Return the (x, y) coordinate for the center point of the cell that contains the specified text.  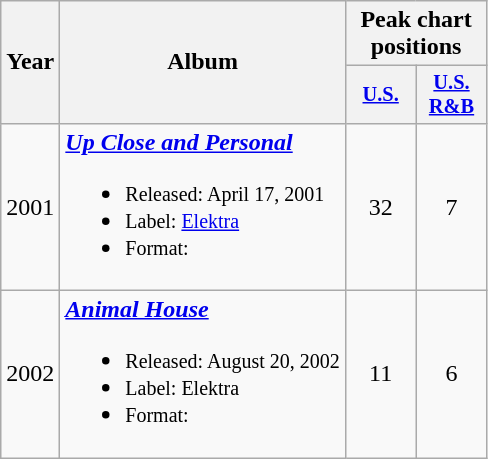
U.S. (380, 95)
Animal HouseReleased: August 20, 2002Label: ElektraFormat: (202, 374)
11 (380, 374)
2001 (30, 206)
Year (30, 62)
2002 (30, 374)
Peak chart positions (416, 34)
Album (202, 62)
U.S. R&B (452, 95)
6 (452, 374)
32 (380, 206)
Up Close and PersonalReleased: April 17, 2001Label: ElektraFormat: (202, 206)
7 (452, 206)
